Provide the [X, Y] coordinate of the cell's center where the given text is located.  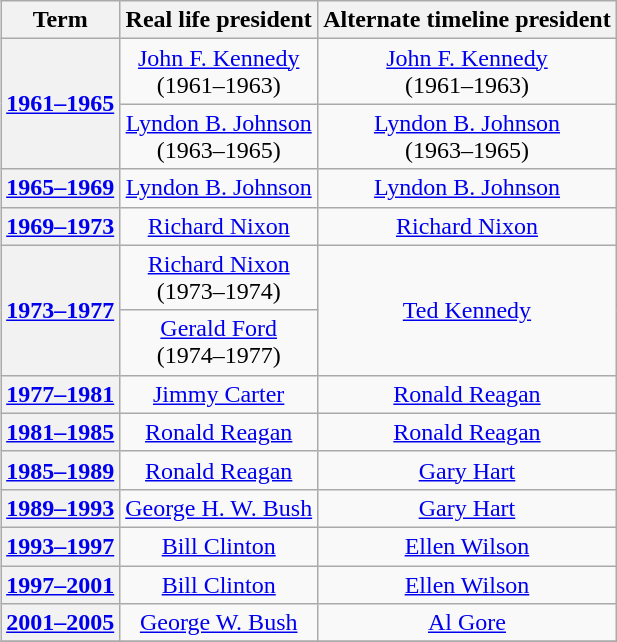
2001–2005 [60, 623]
1989–1993 [60, 508]
George H. W. Bush [219, 508]
Jimmy Carter [219, 394]
Ted Kennedy [468, 310]
1965–1969 [60, 188]
1973–1977 [60, 310]
Richard Nixon(1973–1974) [219, 278]
Al Gore [468, 623]
1985–1989 [60, 470]
Term [60, 20]
1981–1985 [60, 432]
1961–1965 [60, 104]
George W. Bush [219, 623]
Real life president [219, 20]
1977–1981 [60, 394]
1969–1973 [60, 226]
1993–1997 [60, 546]
Alternate timeline president [468, 20]
1997–2001 [60, 585]
Gerald Ford(1974–1977) [219, 342]
